Detect which cell encompasses the target text, then output its (X, Y) center coordinate. 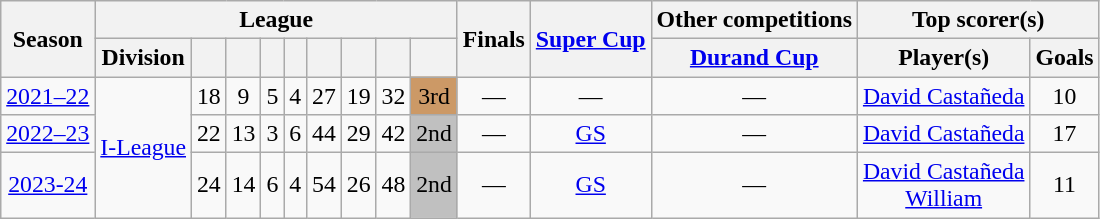
32 (394, 96)
Player(s) (943, 58)
Division (144, 58)
I-League (144, 148)
19 (358, 96)
3rd (434, 96)
2023-24 (48, 184)
Season (48, 39)
3 (272, 133)
Finals (494, 39)
11 (1064, 184)
22 (208, 133)
Other competitions (754, 20)
17 (1064, 133)
42 (394, 133)
Super Cup (590, 39)
Top scorer(s) (978, 20)
54 (324, 184)
2022–23 (48, 133)
2021–22 (48, 96)
29 (358, 133)
44 (324, 133)
David Castañeda William (943, 184)
24 (208, 184)
18 (208, 96)
10 (1064, 96)
Goals (1064, 58)
13 (244, 133)
5 (272, 96)
14 (244, 184)
League (276, 20)
26 (358, 184)
27 (324, 96)
Durand Cup (754, 58)
48 (394, 184)
9 (244, 96)
